Locate the cell with the specified text and output its [x, y] center coordinate. 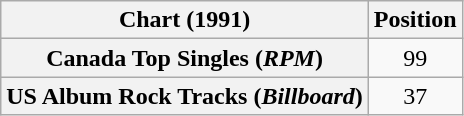
37 [415, 96]
US Album Rock Tracks (Billboard) [185, 96]
Canada Top Singles (RPM) [185, 58]
99 [415, 58]
Position [415, 20]
Chart (1991) [185, 20]
